Return [X, Y] of the center of cell containing provided text 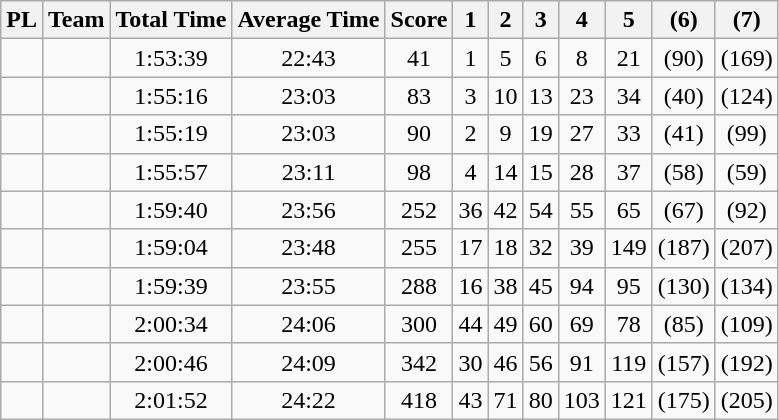
54 [540, 210]
71 [506, 400]
(134) [746, 286]
Total Time [171, 20]
(59) [746, 172]
23:11 [308, 172]
41 [419, 58]
36 [470, 210]
39 [582, 248]
1:55:16 [171, 96]
(92) [746, 210]
342 [419, 362]
33 [628, 134]
119 [628, 362]
23 [582, 96]
55 [582, 210]
13 [540, 96]
8 [582, 58]
15 [540, 172]
65 [628, 210]
(90) [684, 58]
22:43 [308, 58]
94 [582, 286]
(207) [746, 248]
17 [470, 248]
56 [540, 362]
44 [470, 324]
24:06 [308, 324]
38 [506, 286]
(175) [684, 400]
91 [582, 362]
2:01:52 [171, 400]
(6) [684, 20]
(67) [684, 210]
30 [470, 362]
27 [582, 134]
149 [628, 248]
2:00:46 [171, 362]
(85) [684, 324]
23:56 [308, 210]
Team [76, 20]
18 [506, 248]
(124) [746, 96]
(109) [746, 324]
(58) [684, 172]
46 [506, 362]
23:48 [308, 248]
24:22 [308, 400]
45 [540, 286]
16 [470, 286]
1:55:57 [171, 172]
98 [419, 172]
(205) [746, 400]
(169) [746, 58]
(192) [746, 362]
300 [419, 324]
21 [628, 58]
1:55:19 [171, 134]
PL [22, 20]
19 [540, 134]
23:55 [308, 286]
95 [628, 286]
(157) [684, 362]
43 [470, 400]
37 [628, 172]
288 [419, 286]
1:59:39 [171, 286]
(40) [684, 96]
32 [540, 248]
60 [540, 324]
(99) [746, 134]
121 [628, 400]
28 [582, 172]
2:00:34 [171, 324]
83 [419, 96]
90 [419, 134]
34 [628, 96]
Average Time [308, 20]
80 [540, 400]
418 [419, 400]
(187) [684, 248]
78 [628, 324]
1:59:04 [171, 248]
(41) [684, 134]
252 [419, 210]
103 [582, 400]
69 [582, 324]
6 [540, 58]
(130) [684, 286]
255 [419, 248]
10 [506, 96]
1:53:39 [171, 58]
49 [506, 324]
9 [506, 134]
1:59:40 [171, 210]
Score [419, 20]
14 [506, 172]
(7) [746, 20]
24:09 [308, 362]
42 [506, 210]
